Capture the cell that displays the provided text and extract its [X, Y] central coordinate. 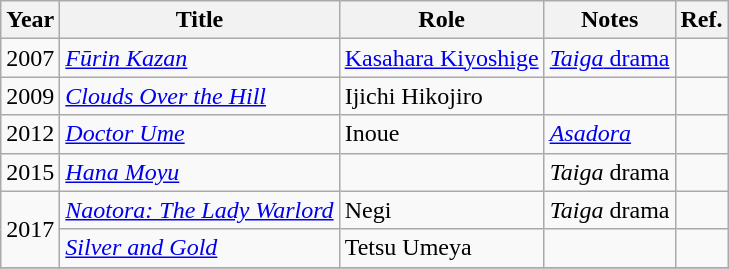
Silver and Gold [200, 248]
Role [442, 20]
Naotora: The Lady Warlord [200, 210]
2009 [30, 96]
Doctor Ume [200, 134]
2007 [30, 58]
Asadora [610, 134]
Ijichi Hikojiro [442, 96]
2012 [30, 134]
Tetsu Umeya [442, 248]
Hana Moyu [200, 172]
Kasahara Kiyoshige [442, 58]
2015 [30, 172]
2017 [30, 229]
Year [30, 20]
Clouds Over the Hill [200, 96]
Ref. [702, 20]
Inoue [442, 134]
Title [200, 20]
Notes [610, 20]
Negi [442, 210]
Fūrin Kazan [200, 58]
